Detect which cell encompasses the target text, then output its (x, y) center coordinate. 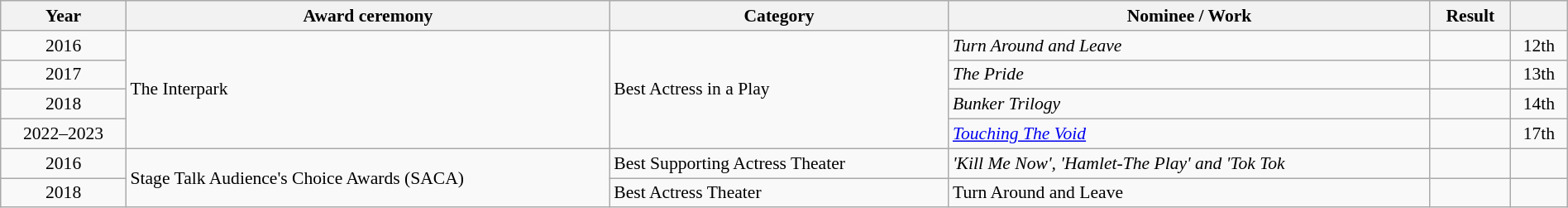
Best Supporting Actress Theater (779, 163)
Touching The Void (1189, 133)
Bunker Trilogy (1189, 104)
Best Actress in a Play (779, 89)
2017 (64, 75)
Result (1470, 16)
Best Actress Theater (779, 192)
2022–2023 (64, 133)
The Interpark (367, 89)
'Kill Me Now', 'Hamlet-The Play' and 'Tok Tok (1189, 163)
The Pride (1189, 75)
Year (64, 16)
Nominee / Work (1189, 16)
Stage Talk Audience's Choice Awards (SACA) (367, 177)
17th (1540, 133)
13th (1540, 75)
Category (779, 16)
12th (1540, 45)
Award ceremony (367, 16)
14th (1540, 104)
